Output the (x, y) coordinate of the center of the cell containing the given text.  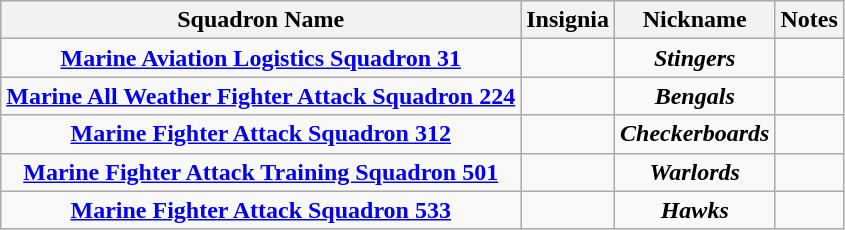
Marine Fighter Attack Training Squadron 501 (261, 172)
Marine Fighter Attack Squadron 312 (261, 134)
Hawks (695, 210)
Insignia (568, 20)
Marine Aviation Logistics Squadron 31 (261, 58)
Checkerboards (695, 134)
Notes (809, 20)
Stingers (695, 58)
Marine All Weather Fighter Attack Squadron 224 (261, 96)
Nickname (695, 20)
Marine Fighter Attack Squadron 533 (261, 210)
Squadron Name (261, 20)
Bengals (695, 96)
Warlords (695, 172)
